Search for the cell housing the specified text and yield its [X, Y] center coordinate. 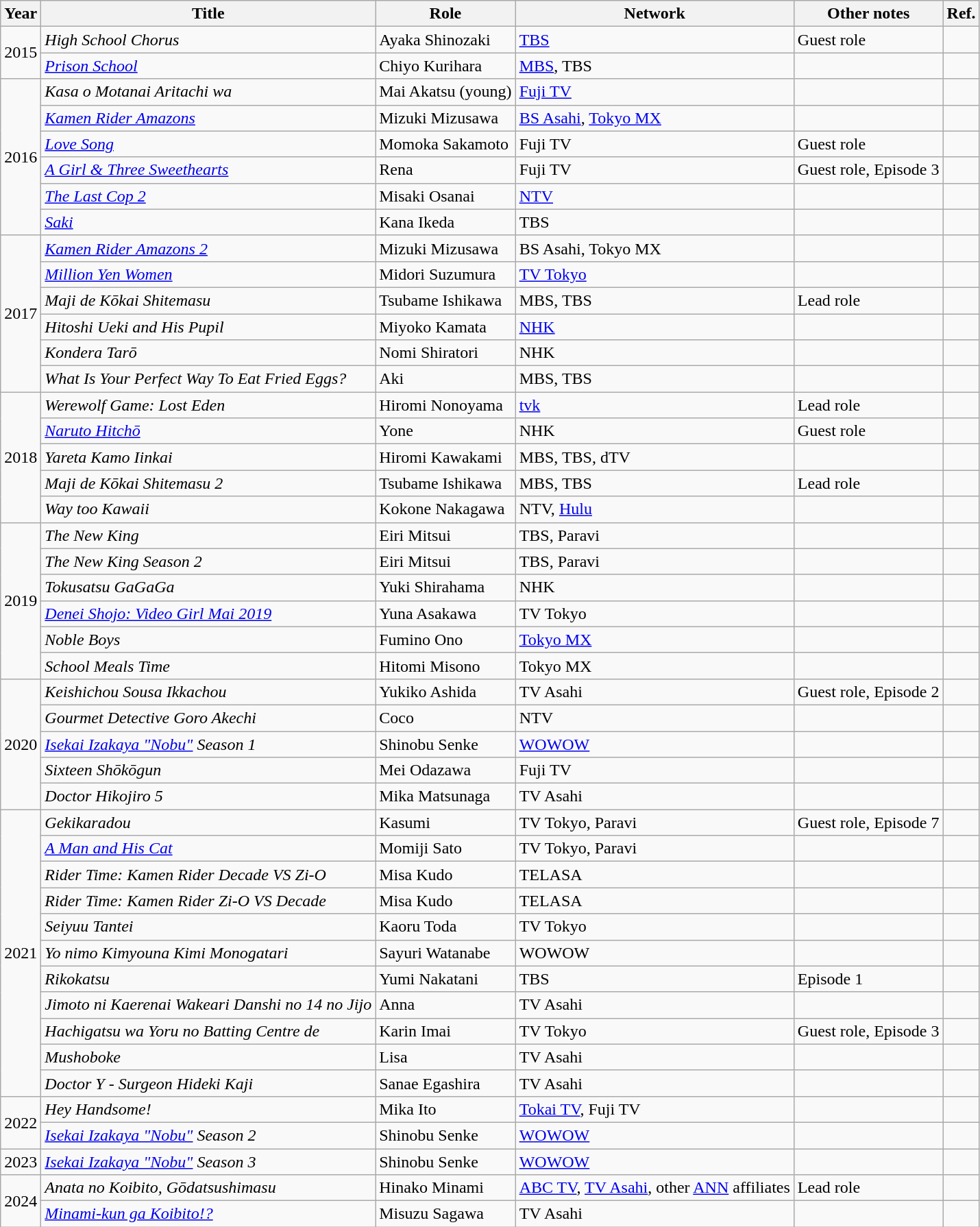
Rider Time: Kamen Rider Decade VS Zi-O [208, 875]
Yuna Asakawa [445, 613]
Isekai Izakaya "Nobu" Season 1 [208, 744]
Mushoboke [208, 1057]
Episode 1 [868, 979]
Love Song [208, 144]
MBS, TBS, dTV [654, 457]
Title [208, 14]
Year [21, 14]
Mei Odazawa [445, 770]
2024 [21, 1201]
Hitomi Misono [445, 666]
Way too Kawaii [208, 509]
Yareta Kamo Iinkai [208, 457]
2019 [21, 600]
Kondera Tarō [208, 353]
Maji de Kōkai Shitemasu [208, 300]
The Last Cop 2 [208, 196]
Saki [208, 222]
2021 [21, 953]
Kasumi [445, 823]
Jimoto ni Kaerenai Wakeari Danshi no 14 no Jijo [208, 1005]
Yumi Nakatani [445, 979]
Kamen Rider Amazons [208, 118]
Rikokatsu [208, 979]
Karin Imai [445, 1031]
Gekikaradou [208, 823]
Lisa [445, 1057]
What Is Your Perfect Way To Eat Fried Eggs? [208, 379]
Mika Matsunaga [445, 797]
2017 [21, 313]
Prison School [208, 66]
Fumino Ono [445, 640]
Miyoko Kamata [445, 327]
Million Yen Women [208, 274]
Seiyuu Tantei [208, 927]
Misuzu Sagawa [445, 1214]
Aki [445, 379]
Momoka Sakamoto [445, 144]
Momiji Sato [445, 849]
Minami-kun ga Koibito!? [208, 1214]
Naruto Hitchō [208, 431]
A Man and His Cat [208, 849]
Keishichou Sousa Ikkachou [208, 692]
Kana Ikeda [445, 222]
Mika Ito [445, 1109]
Guest role, Episode 7 [868, 823]
Doctor Hikojiro 5 [208, 797]
Ayaka Shinozaki [445, 40]
Kasa o Motanai Aritachi wa [208, 92]
Hiromi Kawakami [445, 457]
Other notes [868, 14]
Coco [445, 718]
Denei Shojo: Video Girl Mai 2019 [208, 613]
A Girl & Three Sweethearts [208, 170]
Kamen Rider Amazons 2 [208, 248]
Hitoshi Ueki and His Pupil [208, 327]
Maji de Kōkai Shitemasu 2 [208, 483]
Mai Akatsu (young) [445, 92]
2015 [21, 53]
2016 [21, 157]
Werewolf Game: Lost Eden [208, 405]
Kokone Nakagawa [445, 509]
Kaoru Toda [445, 927]
Yukiko Ashida [445, 692]
ABC TV, TV Asahi, other ANN affiliates [654, 1188]
Role [445, 14]
2020 [21, 744]
Guest role, Episode 2 [868, 692]
Sayuri Watanabe [445, 953]
The New King Season 2 [208, 561]
Anata no Koibito, Gōdatsushimasu [208, 1188]
Hiromi Nonoyama [445, 405]
Rider Time: Kamen Rider Zi-O VS Decade [208, 901]
Network [654, 14]
Hey Handsome! [208, 1109]
High School Chorus [208, 40]
Rena [445, 170]
2023 [21, 1162]
Yuki Shirahama [445, 587]
Anna [445, 1005]
Nomi Shiratori [445, 353]
The New King [208, 535]
Chiyo Kurihara [445, 66]
Yone [445, 431]
tvk [654, 405]
Yo nimo Kimyouna Kimi Monogatari [208, 953]
School Meals Time [208, 666]
Doctor Y - Surgeon Hideki Kaji [208, 1083]
Sanae Egashira [445, 1083]
Ref. [961, 14]
Noble Boys [208, 640]
Midori Suzumura [445, 274]
2018 [21, 457]
Tokai TV, Fuji TV [654, 1109]
NTV, Hulu [654, 509]
Isekai Izakaya "Nobu" Season 2 [208, 1135]
Hinako Minami [445, 1188]
Isekai Izakaya "Nobu" Season 3 [208, 1162]
Sixteen Shōkōgun [208, 770]
Misaki Osanai [445, 196]
2022 [21, 1122]
Hachigatsu wa Yoru no Batting Centre de [208, 1031]
Gourmet Detective Goro Akechi [208, 718]
Tokusatsu GaGaGa [208, 587]
